Scan for the cell matching the given text and deliver its [x, y] coordinate at center. 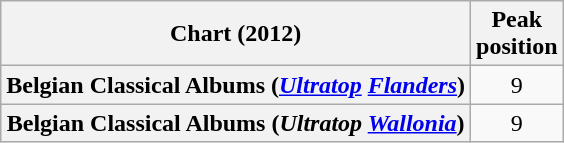
Belgian Classical Albums (Ultratop Wallonia) [236, 123]
Belgian Classical Albums (Ultratop Flanders) [236, 85]
Peak position [517, 34]
Chart (2012) [236, 34]
